Capture the cell that displays the provided text and extract its [x, y] central coordinate. 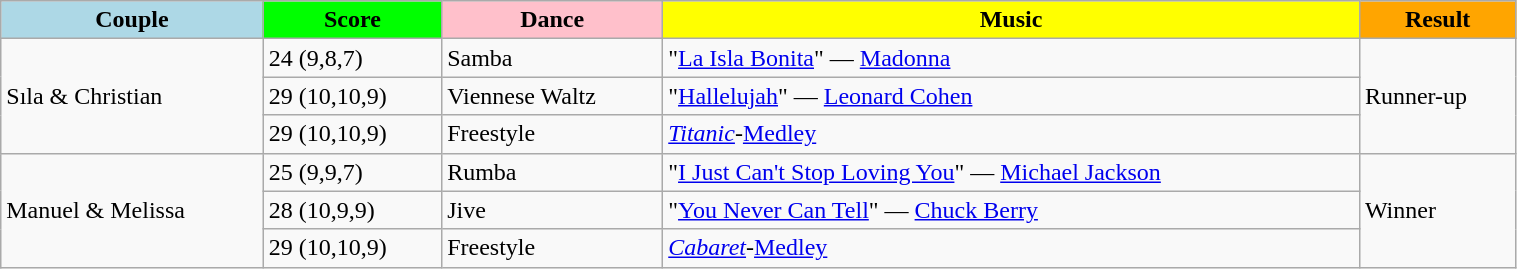
Winner [1438, 210]
24 (9,8,7) [352, 58]
"Hallelujah" — Leonard Cohen [1012, 96]
Jive [552, 210]
Manuel & Melissa [132, 210]
25 (9,9,7) [352, 172]
Couple [132, 20]
"You Never Can Tell" — Chuck Berry [1012, 210]
Score [352, 20]
Titanic-Medley [1012, 134]
Viennese Waltz [552, 96]
Cabaret-Medley [1012, 248]
Dance [552, 20]
28 (10,9,9) [352, 210]
Samba [552, 58]
"I Just Can't Stop Loving You" — Michael Jackson [1012, 172]
Sıla & Christian [132, 96]
Rumba [552, 172]
Runner-up [1438, 96]
Result [1438, 20]
"La Isla Bonita" — Madonna [1012, 58]
Music [1012, 20]
